Find where the given text appears and provide that cell's center as (X, Y) coordinate. 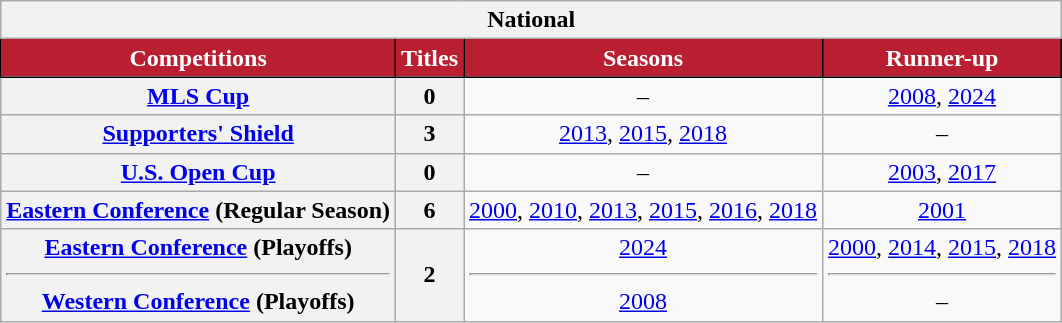
3 (430, 134)
2003, 2017 (942, 172)
2000, 2010, 2013, 2015, 2016, 2018 (644, 210)
Eastern Conference (Regular Season) (198, 210)
2024 2008 (644, 275)
Eastern Conference (Playoffs) Western Conference (Playoffs) (198, 275)
Seasons (644, 58)
2000, 2014, 2015, 2018 – (942, 275)
2008, 2024 (942, 96)
MLS Cup (198, 96)
2 (430, 275)
Competitions (198, 58)
Runner-up (942, 58)
Supporters' Shield (198, 134)
2013, 2015, 2018 (644, 134)
Titles (430, 58)
2001 (942, 210)
U.S. Open Cup (198, 172)
6 (430, 210)
National (532, 20)
